Provide the [x, y] coordinate of the cell's center where the given text is located.  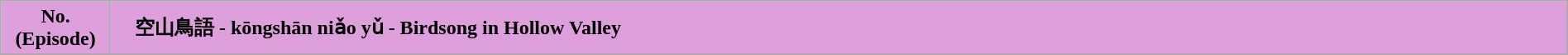
No. (Episode) [56, 28]
空山鳥語 - kōngshān niǎo yǔ - Birdsong in Hollow Valley [839, 28]
